Determine the (x, y) coordinate at the center of the cell enclosing the given text.  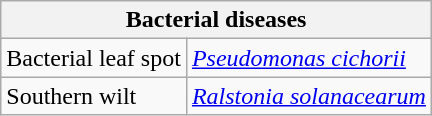
Bacterial diseases (216, 20)
Bacterial leaf spot (94, 58)
Ralstonia solanacearum (308, 96)
Southern wilt (94, 96)
Pseudomonas cichorii (308, 58)
